Find where the given text appears and provide that cell's center as [x, y] coordinate. 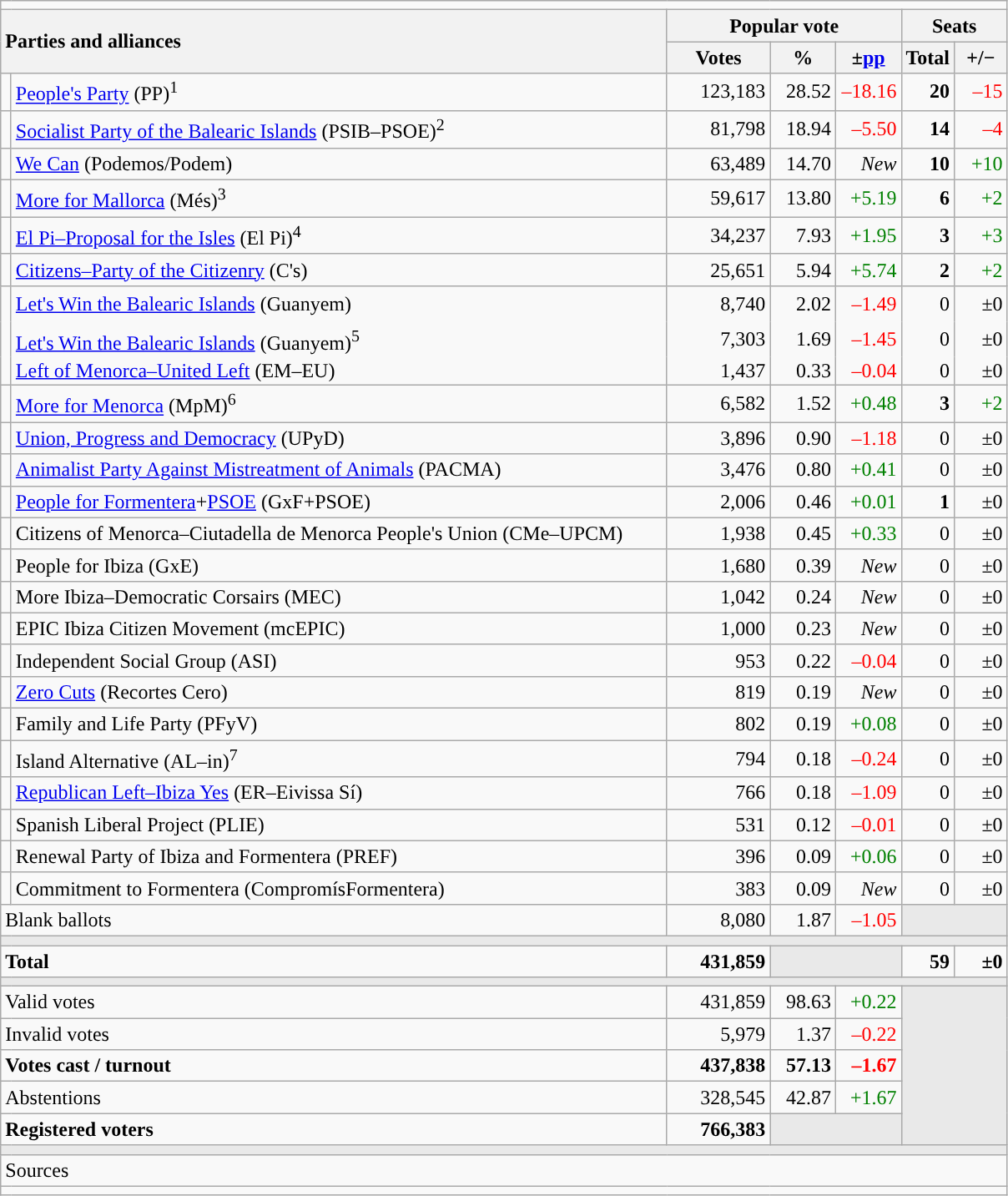
13.80 [803, 199]
+5.74 [868, 270]
953 [718, 660]
+0.48 [868, 404]
Parties and alliances [334, 42]
1 [928, 502]
% [803, 58]
Let's Win the Balearic Islands (Guanyem)5 [339, 340]
Independent Social Group (ASI) [339, 660]
1.87 [803, 920]
Left of Menorca–United Left (EM–EU) [339, 371]
+0.22 [868, 1002]
–1.49 [868, 304]
0.45 [803, 533]
–1.45 [868, 340]
More for Mallorca (Més)3 [339, 199]
1.69 [803, 340]
+0.33 [868, 533]
0.46 [803, 502]
Island Alternative (AL–in)7 [339, 759]
EPIC Ibiza Citizen Movement (mcEPIC) [339, 628]
Citizens–Party of the Citizenry (C's) [339, 270]
396 [718, 856]
–0.24 [868, 759]
57.13 [803, 1066]
Spanish Liberal Project (PLIE) [339, 825]
+0.01 [868, 502]
Votes [718, 58]
Invalid votes [334, 1034]
2 [928, 270]
63,489 [718, 164]
98.63 [803, 1002]
3,476 [718, 470]
+/− [981, 58]
Socialist Party of the Balearic Islands (PSIB–PSOE)2 [339, 129]
Let's Win the Balearic Islands (Guanyem) [339, 304]
People's Party (PP)1 [339, 92]
Valid votes [334, 1002]
34,237 [718, 235]
0.80 [803, 470]
People for Ibiza (GxE) [339, 565]
+1.95 [868, 235]
1,437 [718, 371]
0.12 [803, 825]
Sources [504, 1170]
Republican Left–Ibiza Yes (ER–Eivissa Sí) [339, 793]
1.37 [803, 1034]
–1.09 [868, 793]
0.33 [803, 371]
123,183 [718, 92]
±pp [868, 58]
328,545 [718, 1098]
0.90 [803, 438]
1,680 [718, 565]
El Pi–Proposal for the Isles (El Pi)4 [339, 235]
Zero Cuts (Recortes Cero) [339, 693]
Abstentions [334, 1098]
1,042 [718, 597]
531 [718, 825]
+3 [981, 235]
2.02 [803, 304]
59,617 [718, 199]
42.87 [803, 1098]
18.94 [803, 129]
25,651 [718, 270]
Union, Progress and Democracy (UPyD) [339, 438]
2,006 [718, 502]
+0.08 [868, 724]
8,740 [718, 304]
Family and Life Party (PFyV) [339, 724]
5.94 [803, 270]
–18.16 [868, 92]
–0.01 [868, 825]
–1.05 [868, 920]
0.23 [803, 628]
People for Formentera+PSOE (GxF+PSOE) [339, 502]
1,000 [718, 628]
8,080 [718, 920]
Seats [955, 26]
0.39 [803, 565]
We Can (Podemos/Podem) [339, 164]
+0.06 [868, 856]
–1.18 [868, 438]
+10 [981, 164]
Renewal Party of Ibiza and Formentera (PREF) [339, 856]
Blank ballots [334, 920]
6 [928, 199]
766 [718, 793]
437,838 [718, 1066]
20 [928, 92]
0.22 [803, 660]
819 [718, 693]
Citizens of Menorca–Ciutadella de Menorca People's Union (CMe–UPCM) [339, 533]
More for Menorca (MpM)6 [339, 404]
Registered voters [334, 1129]
1.52 [803, 404]
794 [718, 759]
0.24 [803, 597]
10 [928, 164]
–0.22 [868, 1034]
Votes cast / turnout [334, 1066]
14.70 [803, 164]
–15 [981, 92]
5,979 [718, 1034]
802 [718, 724]
3,896 [718, 438]
Popular vote [784, 26]
Animalist Party Against Mistreatment of Animals (PACMA) [339, 470]
+0.41 [868, 470]
Commitment to Formentera (CompromísFormentera) [339, 888]
59 [928, 961]
383 [718, 888]
1,938 [718, 533]
–5.50 [868, 129]
+1.67 [868, 1098]
–1.67 [868, 1066]
More Ibiza–Democratic Corsairs (MEC) [339, 597]
14 [928, 129]
–4 [981, 129]
81,798 [718, 129]
7.93 [803, 235]
6,582 [718, 404]
28.52 [803, 92]
+5.19 [868, 199]
7,303 [718, 340]
766,383 [718, 1129]
